Provide the [x, y] coordinate of the cell's center where the given text is located.  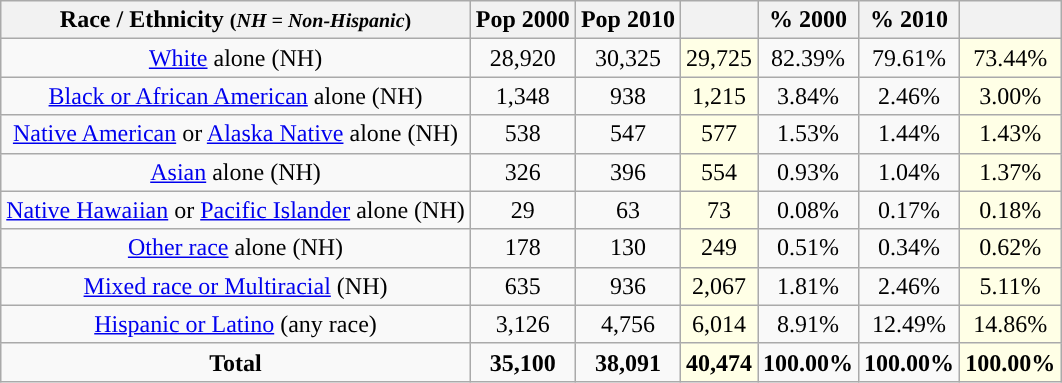
1,348 [522, 96]
1.43% [1010, 134]
Pop 2010 [628, 20]
38,091 [628, 362]
29 [522, 210]
538 [522, 134]
% 2010 [910, 20]
0.08% [808, 210]
14.86% [1010, 324]
1.37% [1010, 172]
% 2000 [808, 20]
63 [628, 210]
Other race alone (NH) [236, 248]
Mixed race or Multiracial (NH) [236, 286]
Asian alone (NH) [236, 172]
1.81% [808, 286]
40,474 [718, 362]
577 [718, 134]
547 [628, 134]
29,725 [718, 58]
1.44% [910, 134]
3.84% [808, 96]
White alone (NH) [236, 58]
Race / Ethnicity (NH = Non-Hispanic) [236, 20]
Native American or Alaska Native alone (NH) [236, 134]
73.44% [1010, 58]
Pop 2000 [522, 20]
0.51% [808, 248]
0.18% [1010, 210]
79.61% [910, 58]
0.34% [910, 248]
5.11% [1010, 286]
Native Hawaiian or Pacific Islander alone (NH) [236, 210]
326 [522, 172]
249 [718, 248]
178 [522, 248]
3.00% [1010, 96]
12.49% [910, 324]
1,215 [718, 96]
554 [718, 172]
4,756 [628, 324]
0.62% [1010, 248]
130 [628, 248]
8.91% [808, 324]
6,014 [718, 324]
3,126 [522, 324]
73 [718, 210]
1.53% [808, 134]
938 [628, 96]
30,325 [628, 58]
35,100 [522, 362]
Hispanic or Latino (any race) [236, 324]
Total [236, 362]
396 [628, 172]
28,920 [522, 58]
635 [522, 286]
82.39% [808, 58]
1.04% [910, 172]
936 [628, 286]
2,067 [718, 286]
Black or African American alone (NH) [236, 96]
0.17% [910, 210]
0.93% [808, 172]
